Determine the (X, Y) coordinate at the center of the cell enclosing the given text.  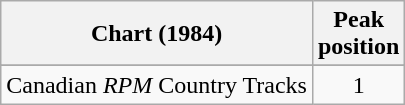
Canadian RPM Country Tracks (157, 85)
1 (358, 85)
Peakposition (358, 34)
Chart (1984) (157, 34)
